Return the (x, y) coordinate for the center point of the cell that contains the specified text.  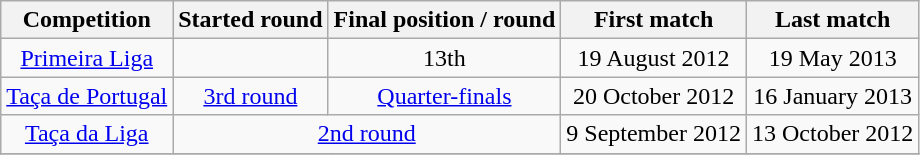
13th (444, 58)
19 August 2012 (654, 58)
19 May 2013 (832, 58)
2nd round (367, 134)
Quarter-finals (444, 96)
Last match (832, 20)
9 September 2012 (654, 134)
13 October 2012 (832, 134)
Taça de Portugal (87, 96)
3rd round (250, 96)
16 January 2013 (832, 96)
First match (654, 20)
Final position / round (444, 20)
Taça da Liga (87, 134)
20 October 2012 (654, 96)
Started round (250, 20)
Competition (87, 20)
Primeira Liga (87, 58)
